Pinpoint the cell where the given text exists, returning its [X, Y] midpoint coordinate. 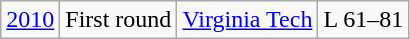
First round [118, 20]
2010 [30, 20]
Virginia Tech [248, 20]
L 61–81 [364, 20]
